Return the (x, y) coordinate for the center point of the cell that contains the specified text.  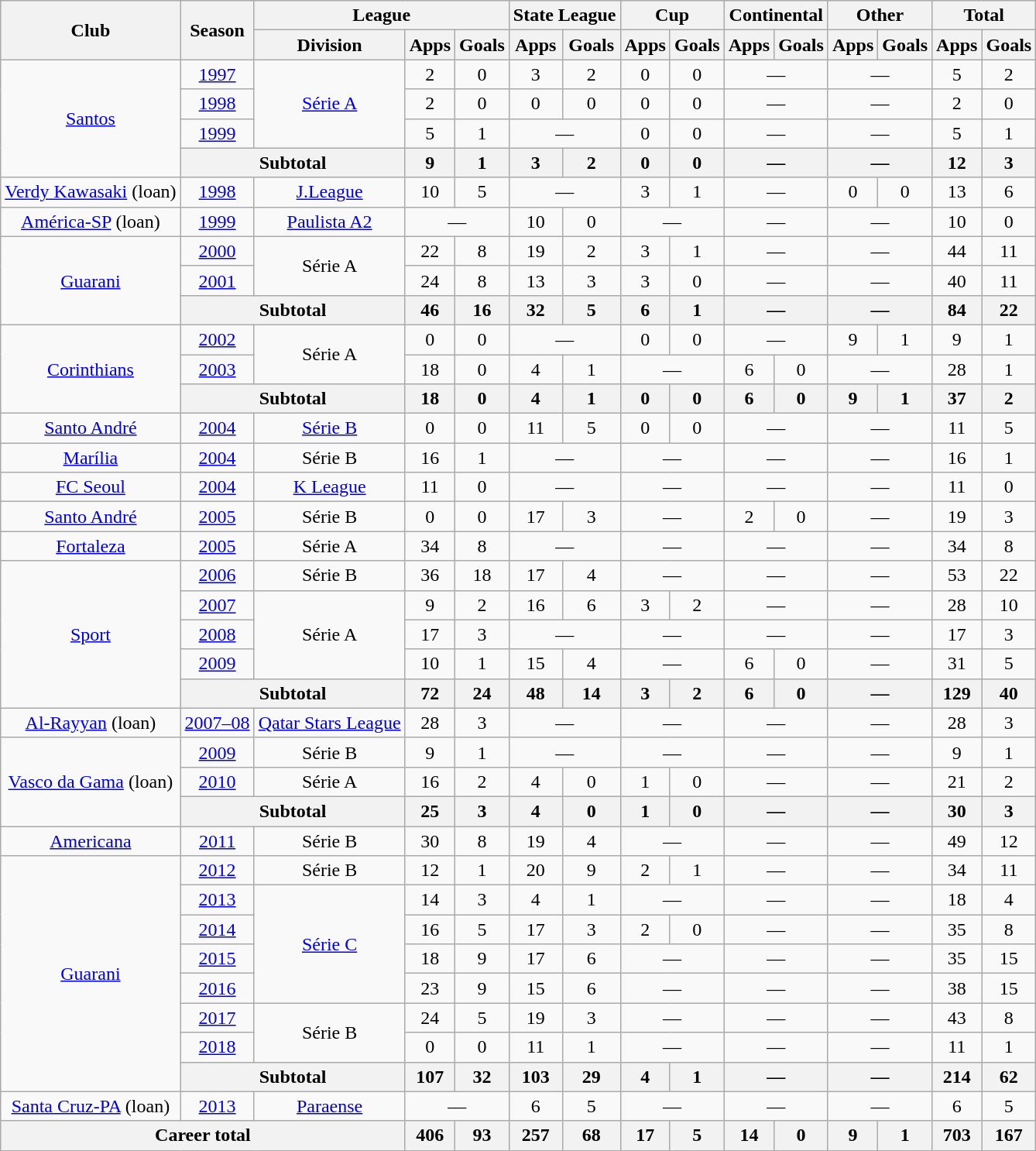
K League (330, 487)
Division (330, 45)
State League (564, 15)
53 (957, 575)
23 (430, 988)
2003 (217, 369)
38 (957, 988)
406 (430, 1136)
93 (482, 1136)
20 (536, 871)
FC Seoul (91, 487)
2012 (217, 871)
703 (957, 1136)
2010 (217, 782)
43 (957, 1018)
36 (430, 575)
37 (957, 399)
Marília (91, 458)
129 (957, 693)
62 (1009, 1077)
214 (957, 1077)
Cup (672, 15)
Club (91, 30)
49 (957, 840)
44 (957, 251)
72 (430, 693)
2015 (217, 959)
1997 (217, 74)
25 (430, 811)
Career total (203, 1136)
2002 (217, 339)
Other (880, 15)
48 (536, 693)
Total (984, 15)
257 (536, 1136)
Americana (91, 840)
21 (957, 782)
107 (430, 1077)
Al-Rayyan (loan) (91, 723)
2017 (217, 1018)
Verdy Kawasaki (loan) (91, 192)
2000 (217, 251)
2001 (217, 280)
68 (592, 1136)
J.League (330, 192)
Season (217, 30)
Fortaleza (91, 546)
Corinthians (91, 369)
Sport (91, 634)
167 (1009, 1136)
League (381, 15)
31 (957, 664)
103 (536, 1077)
Santos (91, 119)
29 (592, 1077)
América-SP (loan) (91, 222)
2007–08 (217, 723)
Série C (330, 944)
2011 (217, 840)
Vasco da Gama (loan) (91, 782)
2008 (217, 634)
2007 (217, 605)
Santa Cruz-PA (loan) (91, 1106)
Paraense (330, 1106)
Continental (776, 15)
2016 (217, 988)
2014 (217, 929)
84 (957, 310)
46 (430, 310)
2006 (217, 575)
2018 (217, 1047)
Paulista A2 (330, 222)
Qatar Stars League (330, 723)
